Identify which cell holds the provided text, then report its (x, y) central coordinate. 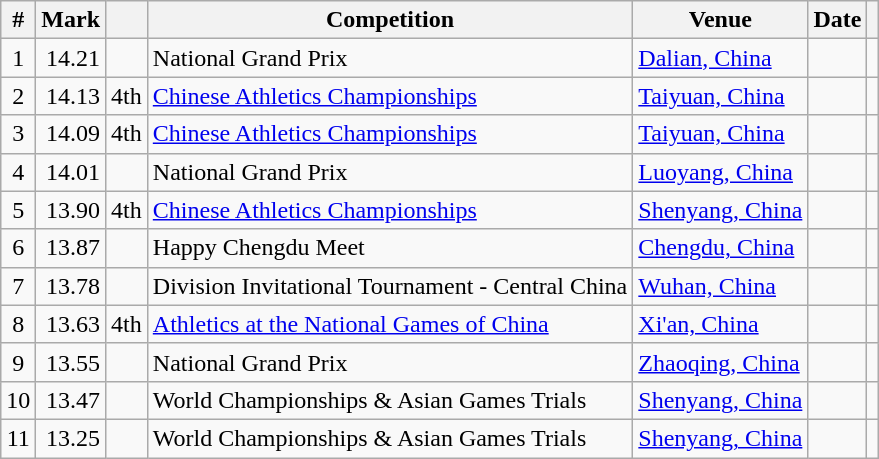
# (18, 20)
13.25 (71, 438)
1 (18, 58)
Luoyang, China (720, 172)
3 (18, 134)
Mark (71, 20)
Competition (390, 20)
Chengdu, China (720, 248)
13.90 (71, 210)
6 (18, 248)
Happy Chengdu Meet (390, 248)
14.01 (71, 172)
13.78 (71, 286)
Venue (720, 20)
Athletics at the National Games of China (390, 324)
Division Invitational Tournament - Central China (390, 286)
14.13 (71, 96)
9 (18, 362)
13.87 (71, 248)
7 (18, 286)
Dalian, China (720, 58)
13.55 (71, 362)
13.63 (71, 324)
8 (18, 324)
Wuhan, China (720, 286)
14.21 (71, 58)
Date (838, 20)
11 (18, 438)
2 (18, 96)
13.47 (71, 400)
4 (18, 172)
14.09 (71, 134)
5 (18, 210)
Zhaoqing, China (720, 362)
Xi'an, China (720, 324)
10 (18, 400)
